Locate the cell with the specified text and output its [x, y] center coordinate. 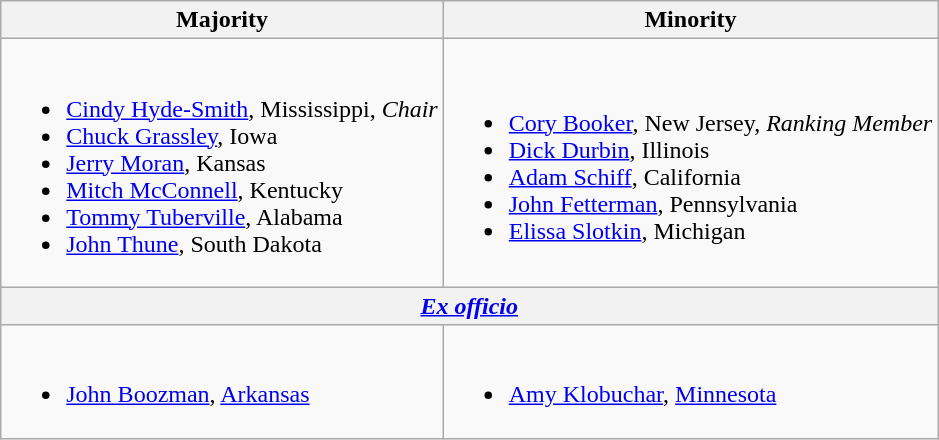
John Boozman, Arkansas [222, 382]
Amy Klobuchar, Minnesota [690, 382]
Minority [690, 20]
Cindy Hyde-Smith, Mississippi, ChairChuck Grassley, IowaJerry Moran, KansasMitch McConnell, KentuckyTommy Tuberville, AlabamaJohn Thune, South Dakota [222, 163]
Majority [222, 20]
Cory Booker, New Jersey, Ranking MemberDick Durbin, IllinoisAdam Schiff, CaliforniaJohn Fetterman, PennsylvaniaElissa Slotkin, Michigan [690, 163]
Ex officio [470, 306]
